Scan for the cell matching the given text and deliver its [X, Y] coordinate at center. 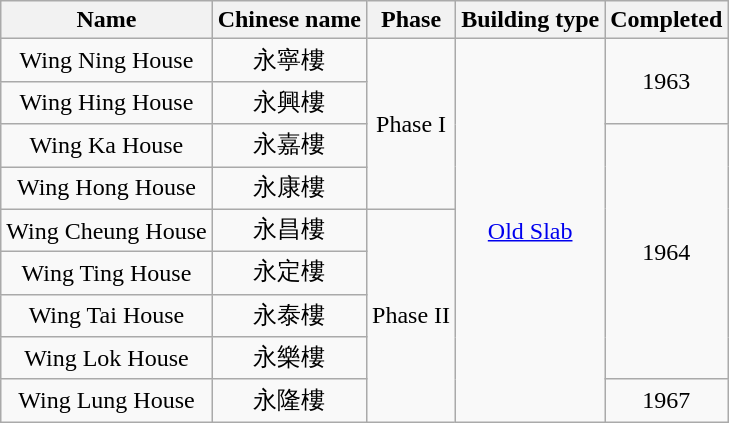
Old Slab [530, 230]
Phase II [412, 316]
Wing Ning House [106, 60]
Wing Cheung House [106, 230]
Building type [530, 20]
Wing Lok House [106, 358]
永昌樓 [289, 230]
永定樓 [289, 274]
Phase I [412, 124]
Wing Tai House [106, 316]
Wing Hong House [106, 188]
永樂樓 [289, 358]
Completed [666, 20]
1964 [666, 252]
Phase [412, 20]
Chinese name [289, 20]
永康樓 [289, 188]
Wing Ting House [106, 274]
永寧樓 [289, 60]
Wing Ka House [106, 146]
永隆樓 [289, 400]
Wing Hing House [106, 102]
Name [106, 20]
永泰樓 [289, 316]
永嘉樓 [289, 146]
1963 [666, 82]
Wing Lung House [106, 400]
永興樓 [289, 102]
1967 [666, 400]
